Pinpoint the cell where the given text exists, returning its [X, Y] midpoint coordinate. 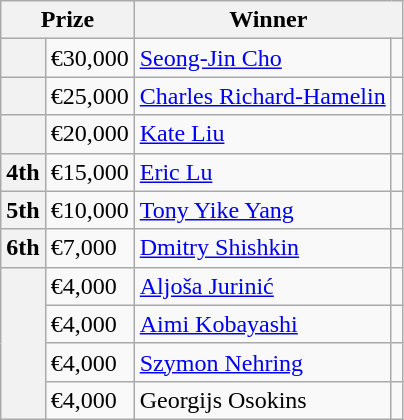
Prize [68, 20]
Georgijs Osokins [262, 400]
Aljoša Jurinić [262, 286]
Aimi Kobayashi [262, 324]
Seong-Jin Cho [262, 58]
Kate Liu [262, 134]
Eric Lu [262, 172]
€20,000 [90, 134]
5th [23, 210]
Charles Richard-Hamelin [262, 96]
€10,000 [90, 210]
4th [23, 172]
Tony Yike Yang [262, 210]
Dmitry Shishkin [262, 248]
€15,000 [90, 172]
€7,000 [90, 248]
Winner [268, 20]
Szymon Nehring [262, 362]
€25,000 [90, 96]
6th [23, 248]
€30,000 [90, 58]
